Determine the (X, Y) coordinate at the center of the cell enclosing the given text.  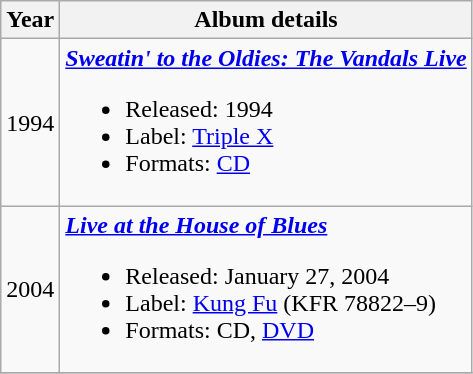
Live at the House of BluesReleased: January 27, 2004Label: Kung Fu (KFR 78822–9)Formats: CD, DVD (266, 290)
1994 (30, 122)
Sweatin' to the Oldies: The Vandals LiveReleased: 1994Label: Triple XFormats: CD (266, 122)
Year (30, 20)
2004 (30, 290)
Album details (266, 20)
